Scan for the cell matching the given text and deliver its (x, y) coordinate at center. 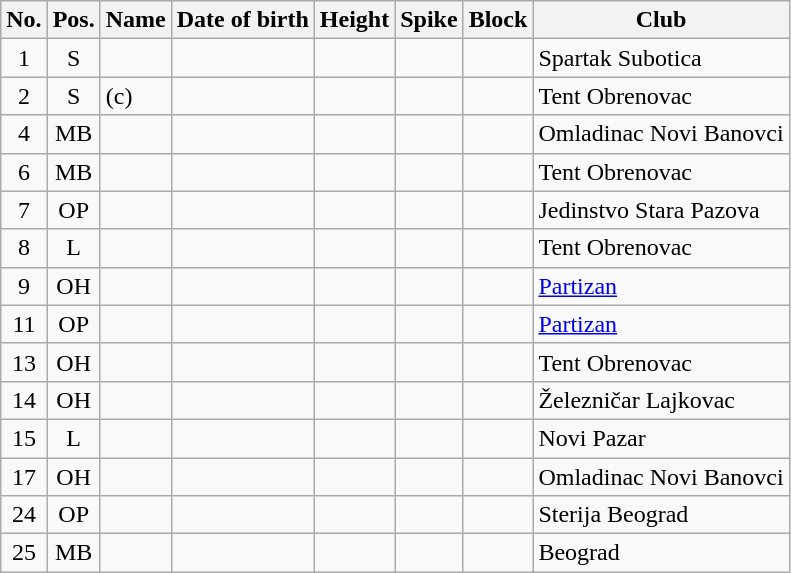
Železničar Lajkovac (661, 400)
Spartak Subotica (661, 58)
24 (24, 515)
Beograd (661, 553)
17 (24, 477)
7 (24, 210)
Jedinstvo Stara Pazova (661, 210)
13 (24, 362)
6 (24, 172)
Block (498, 20)
14 (24, 400)
Date of birth (242, 20)
Name (136, 20)
Club (661, 20)
11 (24, 324)
Pos. (74, 20)
1 (24, 58)
Spike (429, 20)
(c) (136, 96)
Novi Pazar (661, 438)
Height (354, 20)
25 (24, 553)
Sterija Beograd (661, 515)
9 (24, 286)
2 (24, 96)
15 (24, 438)
8 (24, 248)
4 (24, 134)
No. (24, 20)
